Determine the [X, Y] coordinate at the center of the cell enclosing the given text.  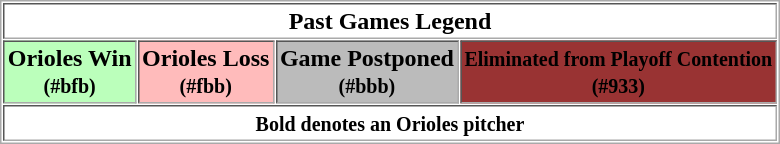
Orioles Loss (#fbb) [206, 72]
Orioles Win (#bfb) [70, 72]
Bold denotes an Orioles pitcher [390, 123]
Game Postponed (#bbb) [366, 72]
Eliminated from Playoff Contention (#933) [618, 72]
Past Games Legend [390, 21]
